For the text-containing cell, return its midpoint in (X, Y) coordinate format. 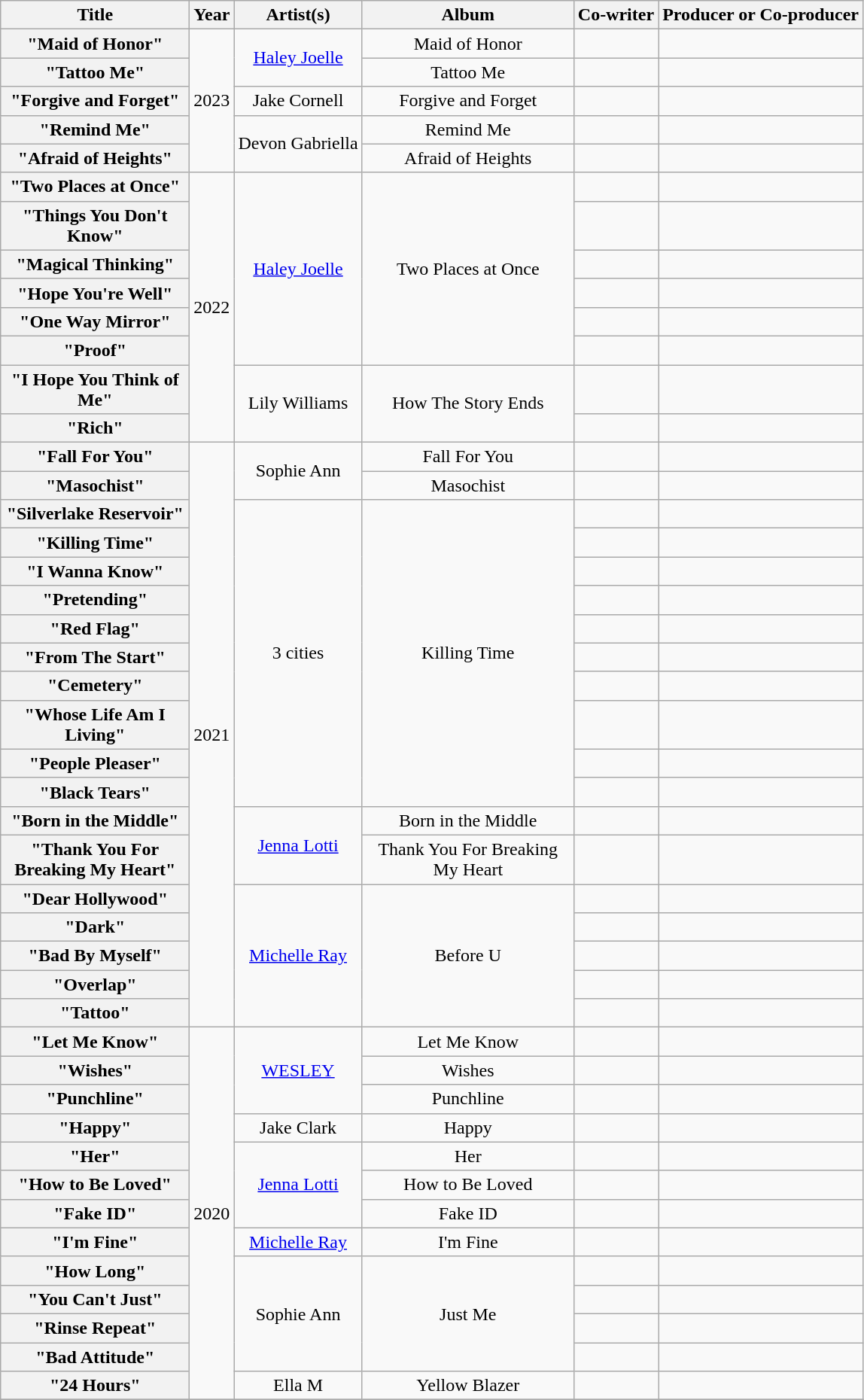
"Maid of Honor" (95, 44)
"Wishes" (95, 1070)
"Black Tears" (95, 792)
How to Be Loved (468, 1185)
"Born in the Middle" (95, 820)
"Killing Time" (95, 543)
3 cities (298, 653)
"Whose Life Am I Living" (95, 724)
Jake Clark (298, 1128)
"Proof" (95, 350)
"Dear Hollywood" (95, 898)
"Fall For You" (95, 457)
"Forgive and Forget" (95, 101)
"Let Me Know" (95, 1042)
Tattoo Me (468, 72)
2022 (212, 307)
I'm Fine (468, 1242)
"Hope You're Well" (95, 293)
"Thank You For Breaking My Heart" (95, 860)
"From The Start" (95, 657)
Year (212, 15)
Wishes (468, 1070)
Born in the Middle (468, 820)
Punchline (468, 1099)
Co-writer (616, 15)
Ella M (298, 1386)
"I Wanna Know" (95, 571)
Album (468, 15)
Let Me Know (468, 1042)
"Dark" (95, 927)
"Silverlake Reservoir" (95, 514)
"Pretending" (95, 600)
"Things You Don't Know" (95, 226)
Artist(s) (298, 15)
"Rinse Repeat" (95, 1328)
Afraid of Heights (468, 158)
"Bad By Myself" (95, 956)
"Afraid of Heights" (95, 158)
2020 (212, 1213)
Fake ID (468, 1213)
"Bad Attitude" (95, 1357)
"You Can't Just" (95, 1299)
Before U (468, 955)
"How Long" (95, 1271)
Maid of Honor (468, 44)
"Rich" (95, 428)
Yellow Blazer (468, 1386)
Masochist (468, 485)
How The Story Ends (468, 403)
"Overlap" (95, 985)
"Cemetery" (95, 686)
Thank You For Breaking My Heart (468, 860)
Devon Gabriella (298, 144)
Killing Time (468, 653)
"Two Places at Once" (95, 187)
Her (468, 1156)
Forgive and Forget (468, 101)
"Tattoo" (95, 1013)
2023 (212, 101)
Two Places at Once (468, 268)
"Fake ID" (95, 1213)
"One Way Mirror" (95, 321)
"Her" (95, 1156)
"Magical Thinking" (95, 264)
"Red Flag" (95, 628)
"24 Hours" (95, 1386)
Lily Williams (298, 403)
Fall For You (468, 457)
WESLEY (298, 1070)
Happy (468, 1128)
Jake Cornell (298, 101)
"Remind Me" (95, 129)
"I Hope You Think of Me" (95, 388)
"People Pleaser" (95, 763)
2021 (212, 735)
"Happy" (95, 1128)
"How to Be Loved" (95, 1185)
"Punchline" (95, 1099)
Producer or Co-producer (761, 15)
"Tattoo Me" (95, 72)
Title (95, 15)
"I'm Fine" (95, 1242)
Just Me (468, 1313)
Remind Me (468, 129)
"Masochist" (95, 485)
